Extract the [X, Y] coordinate from the center of the cell holding the provided text.  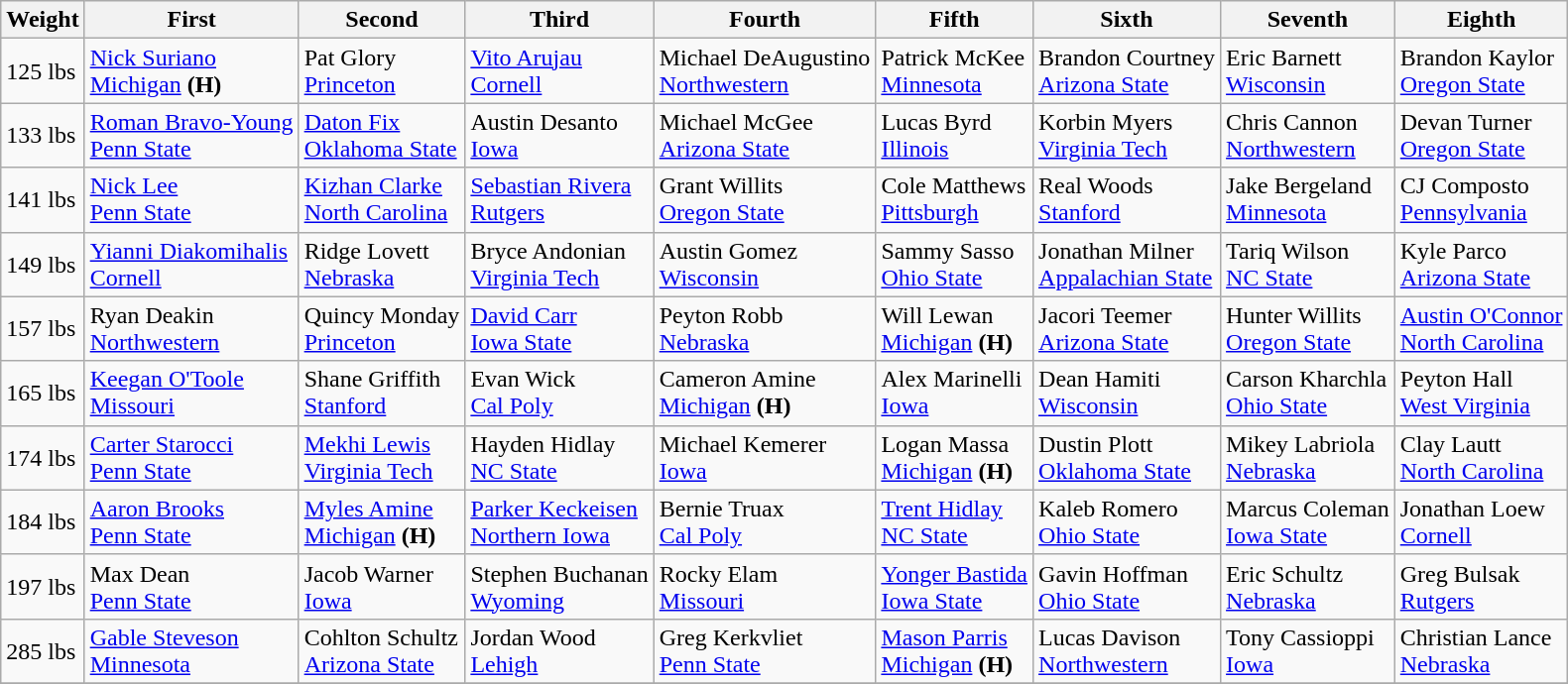
Jonathan MilnerAppalachian State [1127, 264]
Fourth [765, 20]
133 lbs [43, 135]
Nick SurianoMichigan (H) [191, 71]
Jonathan LoewCornell [1482, 521]
Mekhi LewisVirginia Tech [382, 458]
Lucas DavisonNorthwestern [1127, 650]
Austin DesantoIowa [559, 135]
Fifth [954, 20]
Sebastian RiveraRutgers [559, 200]
Kizhan ClarkeNorth Carolina [382, 200]
Bernie TruaxCal Poly [765, 521]
Max DeanPenn State [191, 587]
Mikey LabriolaNebraska [1308, 458]
Alex MarinelliIowa [954, 393]
Tony CassioppiIowa [1308, 650]
Evan WickCal Poly [559, 393]
157 lbs [43, 329]
Tariq WilsonNC State [1308, 264]
197 lbs [43, 587]
Michael KemererIowa [765, 458]
Stephen BuchananWyoming [559, 587]
285 lbs [43, 650]
165 lbs [43, 393]
Carson KharchlaOhio State [1308, 393]
Rocky ElamMissouri [765, 587]
Austin GomezWisconsin [765, 264]
Nick LeePenn State [191, 200]
Will LewanMichigan (H) [954, 329]
125 lbs [43, 71]
Shane GriffithStanford [382, 393]
Hayden HidlayNC State [559, 458]
Sammy SassoOhio State [954, 264]
Real WoodsStanford [1127, 200]
Eric SchultzNebraska [1308, 587]
Greg KerkvlietPenn State [765, 650]
Gable StevesonMinnesota [191, 650]
149 lbs [43, 264]
Ryan DeakinNorthwestern [191, 329]
Roman Bravo-YoungPenn State [191, 135]
Brandon KaylorOregon State [1482, 71]
Peyton HallWest Virginia [1482, 393]
Eric BarnettWisconsin [1308, 71]
Michael McGeeArizona State [765, 135]
Weight [43, 20]
CJ CompostoPennsylvania [1482, 200]
Greg BulsakRutgers [1482, 587]
Marcus ColemanIowa State [1308, 521]
Carter StarocciPenn State [191, 458]
Dean HamitiWisconsin [1127, 393]
Cole MatthewsPittsburgh [954, 200]
Pat GloryPrinceton [382, 71]
Daton FixOklahoma State [382, 135]
Jacob WarnerIowa [382, 587]
First [191, 20]
Seventh [1308, 20]
Ridge LovettNebraska [382, 264]
Trent HidlayNC State [954, 521]
Yianni DiakomihalisCornell [191, 264]
Brandon CourtneyArizona State [1127, 71]
Austin O'ConnorNorth Carolina [1482, 329]
Hunter WillitsOregon State [1308, 329]
Myles AmineMichigan (H) [382, 521]
Grant WillitsOregon State [765, 200]
Keegan O'TooleMissouri [191, 393]
Logan MassaMichigan (H) [954, 458]
Peyton RobbNebraska [765, 329]
Yonger BastidaIowa State [954, 587]
Second [382, 20]
Aaron BrooksPenn State [191, 521]
Third [559, 20]
Cameron AmineMichigan (H) [765, 393]
Devan TurnerOregon State [1482, 135]
Korbin MyersVirginia Tech [1127, 135]
Jake BergelandMinnesota [1308, 200]
Lucas ByrdIllinois [954, 135]
Kaleb RomeroOhio State [1127, 521]
141 lbs [43, 200]
David CarrIowa State [559, 329]
Mason ParrisMichigan (H) [954, 650]
Parker KeckeisenNorthern Iowa [559, 521]
Vito ArujauCornell [559, 71]
Christian LanceNebraska [1482, 650]
Sixth [1127, 20]
Michael DeAugustinoNorthwestern [765, 71]
Jordan WoodLehigh [559, 650]
174 lbs [43, 458]
Patrick McKeeMinnesota [954, 71]
Bryce AndonianVirginia Tech [559, 264]
Dustin PlottOklahoma State [1127, 458]
Eighth [1482, 20]
184 lbs [43, 521]
Gavin HoffmanOhio State [1127, 587]
Kyle ParcoArizona State [1482, 264]
Chris CannonNorthwestern [1308, 135]
Clay LauttNorth Carolina [1482, 458]
Jacori TeemerArizona State [1127, 329]
Cohlton SchultzArizona State [382, 650]
Quincy Monday Princeton [382, 329]
